Output the (x, y) coordinate of the center of the cell containing the given text.  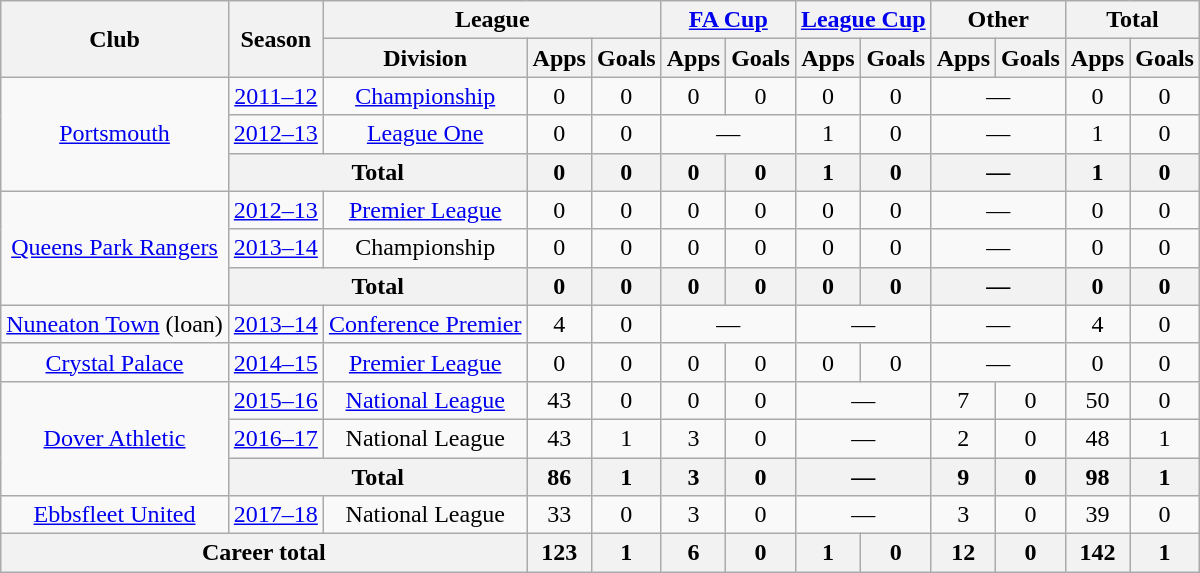
2015–16 (276, 400)
86 (559, 477)
Conference Premier (425, 324)
League (492, 20)
Crystal Palace (115, 362)
Nuneaton Town (loan) (115, 324)
12 (963, 553)
Portsmouth (115, 134)
FA Cup (728, 20)
2016–17 (276, 438)
2017–18 (276, 515)
142 (1097, 553)
9 (963, 477)
123 (559, 553)
7 (963, 400)
Club (115, 39)
Career total (264, 553)
Season (276, 39)
6 (693, 553)
Other (998, 20)
2011–12 (276, 96)
39 (1097, 515)
2 (963, 438)
Dover Athletic (115, 438)
Queens Park Rangers (115, 248)
33 (559, 515)
Ebbsfleet United (115, 515)
50 (1097, 400)
League Cup (863, 20)
Division (425, 58)
98 (1097, 477)
League One (425, 134)
48 (1097, 438)
2014–15 (276, 362)
